Output the [X, Y] coordinate of the center of the cell containing the given text.  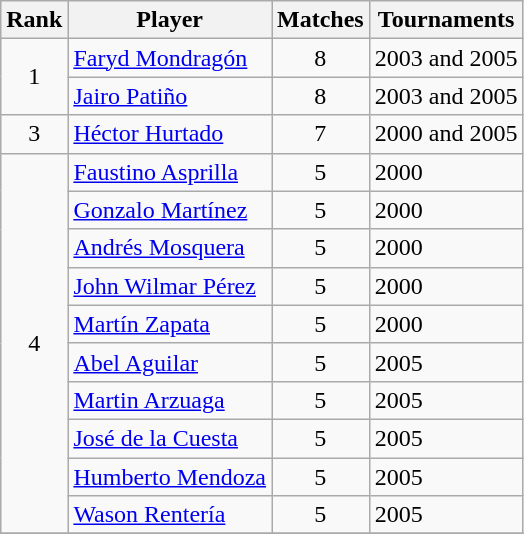
Faustino Asprilla [170, 172]
Faryd Mondragón [170, 58]
7 [321, 134]
Abel Aguilar [170, 362]
John Wilmar Pérez [170, 286]
Andrés Mosquera [170, 248]
Jairo Patiño [170, 96]
2000 and 2005 [446, 134]
Tournaments [446, 20]
Gonzalo Martínez [170, 210]
Humberto Mendoza [170, 477]
1 [34, 77]
Rank [34, 20]
Martín Zapata [170, 324]
Player [170, 20]
Wason Rentería [170, 515]
Matches [321, 20]
4 [34, 344]
José de la Cuesta [170, 438]
Héctor Hurtado [170, 134]
3 [34, 134]
Martin Arzuaga [170, 400]
